Determine the [X, Y] coordinate at the center of the cell enclosing the given text.  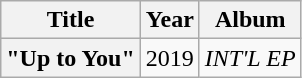
Title [71, 20]
Year [170, 20]
Album [250, 20]
2019 [170, 58]
INT'L EP [250, 58]
"Up to You" [71, 58]
